Extract the (X, Y) coordinate from the center of the cell holding the provided text.  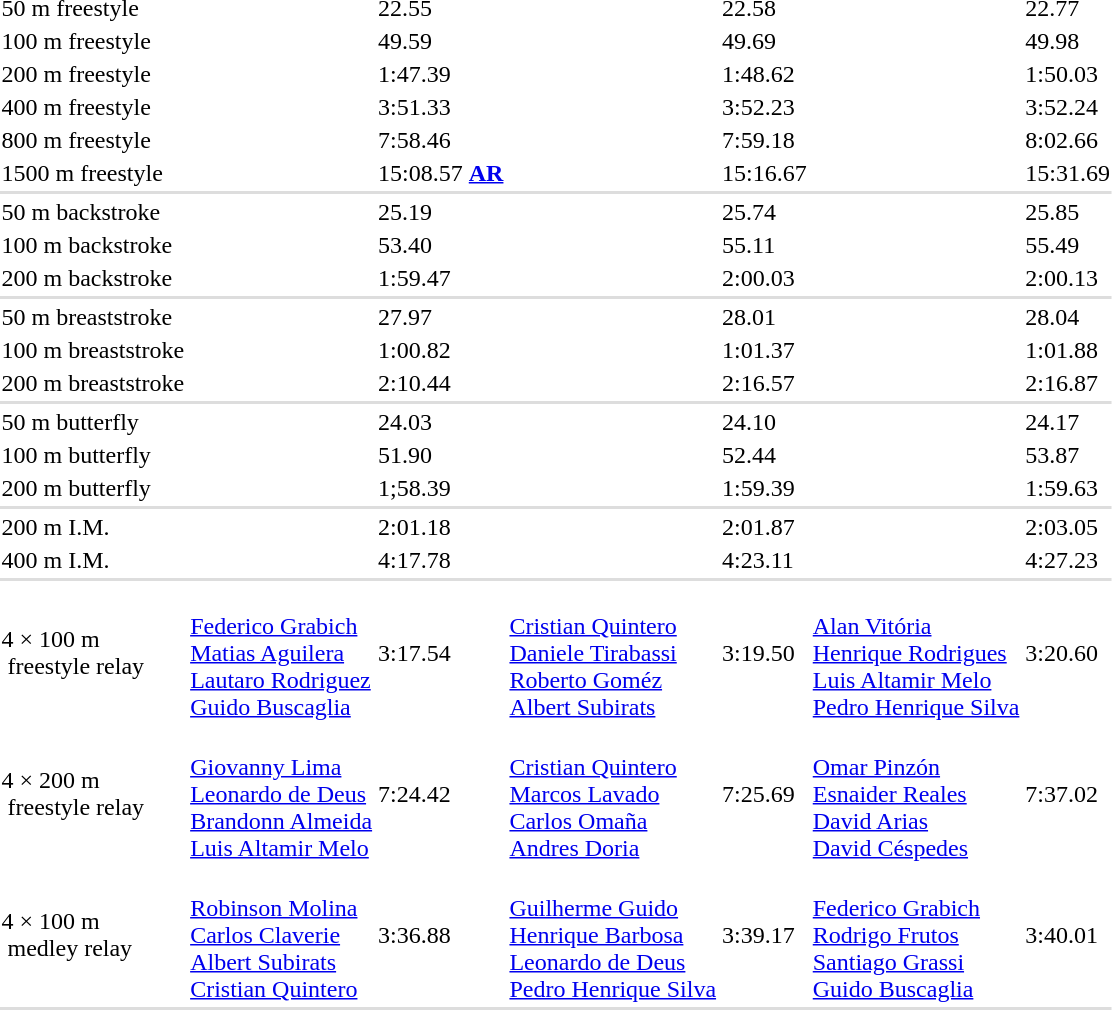
7:59.18 (765, 140)
2:16.57 (765, 383)
100 m freestyle (93, 41)
28.04 (1068, 317)
4:23.11 (765, 560)
1:50.03 (1068, 74)
1:01.88 (1068, 350)
100 m breaststroke (93, 350)
200 m freestyle (93, 74)
55.11 (765, 245)
50 m backstroke (93, 212)
1:59.63 (1068, 488)
7:25.69 (765, 794)
Omar PinzónEsnaider RealesDavid AriasDavid Céspedes (916, 794)
800 m freestyle (93, 140)
55.49 (1068, 245)
2:01.87 (765, 527)
53.87 (1068, 455)
50 m butterfly (93, 422)
3:52.23 (765, 107)
3:40.01 (1068, 935)
49.59 (441, 41)
Guilherme GuidoHenrique BarbosaLeonardo de DeusPedro Henrique Silva (613, 935)
200 m I.M. (93, 527)
53.40 (441, 245)
200 m butterfly (93, 488)
49.69 (765, 41)
15:08.57 AR (441, 173)
2:01.18 (441, 527)
400 m freestyle (93, 107)
25.74 (765, 212)
24.10 (765, 422)
27.97 (441, 317)
1:01.37 (765, 350)
3:36.88 (441, 935)
1500 m freestyle (93, 173)
4 × 100 m medley relay (93, 935)
2:03.05 (1068, 527)
4:27.23 (1068, 560)
Federico GrabichRodrigo FrutosSantiago GrassiGuido Buscaglia (916, 935)
50 m breaststroke (93, 317)
1:47.39 (441, 74)
3:39.17 (765, 935)
400 m I.M. (93, 560)
3:17.54 (441, 653)
1:00.82 (441, 350)
200 m backstroke (93, 278)
Alan VitóriaHenrique RodriguesLuis Altamir MeloPedro Henrique Silva (916, 653)
100 m butterfly (93, 455)
1:48.62 (765, 74)
3:51.33 (441, 107)
15:16.67 (765, 173)
2:10.44 (441, 383)
49.98 (1068, 41)
1:59.47 (441, 278)
8:02.66 (1068, 140)
51.90 (441, 455)
1;58.39 (441, 488)
4 × 100 m freestyle relay (93, 653)
3:19.50 (765, 653)
3:20.60 (1068, 653)
7:37.02 (1068, 794)
2:16.87 (1068, 383)
4:17.78 (441, 560)
Federico GrabichMatias AguileraLautaro RodriguezGuido Buscaglia (282, 653)
24.03 (441, 422)
52.44 (765, 455)
Robinson MolinaCarlos ClaverieAlbert SubiratsCristian Quintero (282, 935)
7:58.46 (441, 140)
3:52.24 (1068, 107)
15:31.69 (1068, 173)
200 m breaststroke (93, 383)
25.19 (441, 212)
25.85 (1068, 212)
Giovanny LimaLeonardo de DeusBrandonn AlmeidaLuis Altamir Melo (282, 794)
2:00.13 (1068, 278)
Cristian QuinteroMarcos LavadoCarlos OmañaAndres Doria (613, 794)
Cristian QuinteroDaniele TirabassiRoberto GomézAlbert Subirats (613, 653)
24.17 (1068, 422)
28.01 (765, 317)
1:59.39 (765, 488)
4 × 200 m freestyle relay (93, 794)
7:24.42 (441, 794)
100 m backstroke (93, 245)
2:00.03 (765, 278)
